Capture the cell that displays the provided text and extract its [X, Y] central coordinate. 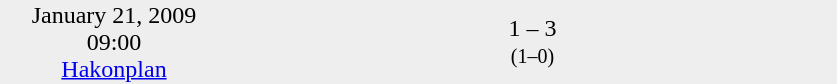
January 21, 200909:00Hakonplan [114, 42]
1 – 3 (1–0) [532, 42]
